Determine the [x, y] coordinate at the center of the cell enclosing the given text.  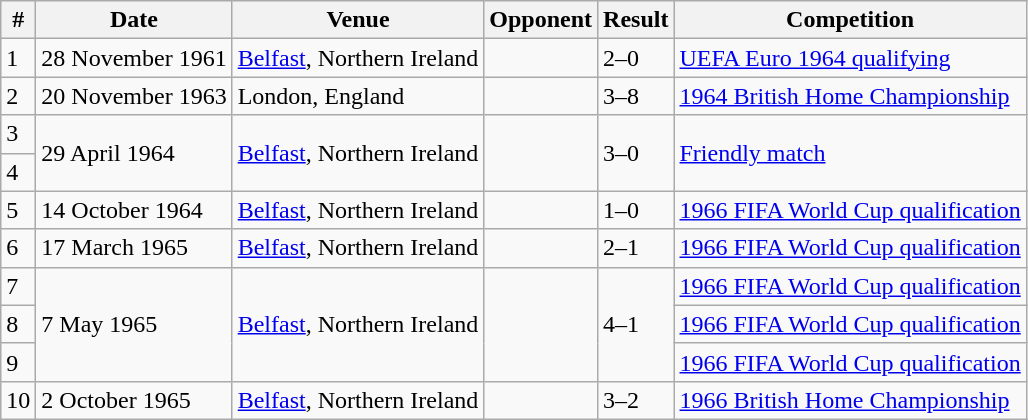
7 [18, 286]
1964 British Home Championship [850, 96]
6 [18, 248]
7 May 1965 [134, 324]
3–8 [636, 96]
3–0 [636, 153]
2–1 [636, 248]
10 [18, 400]
Venue [358, 20]
20 November 1963 [134, 96]
London, England [358, 96]
29 April 1964 [134, 153]
Competition [850, 20]
2–0 [636, 58]
1 [18, 58]
14 October 1964 [134, 210]
UEFA Euro 1964 qualifying [850, 58]
Result [636, 20]
8 [18, 324]
Opponent [541, 20]
1966 British Home Championship [850, 400]
9 [18, 362]
4 [18, 172]
2 [18, 96]
17 March 1965 [134, 248]
Friendly match [850, 153]
2 October 1965 [134, 400]
Date [134, 20]
4–1 [636, 324]
1–0 [636, 210]
3–2 [636, 400]
# [18, 20]
28 November 1961 [134, 58]
5 [18, 210]
3 [18, 134]
